Return [x, y] of the center of cell containing provided text 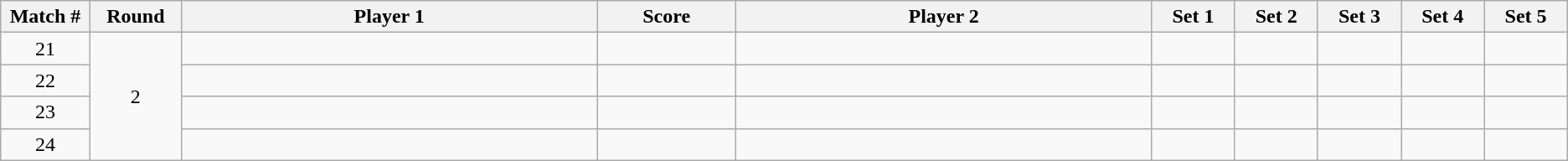
Player 2 [943, 17]
23 [45, 112]
Score [667, 17]
Set 1 [1193, 17]
24 [45, 144]
Round [136, 17]
Set 2 [1277, 17]
Set 3 [1359, 17]
2 [136, 96]
Match # [45, 17]
22 [45, 80]
Set 5 [1526, 17]
Player 1 [389, 17]
21 [45, 49]
Set 4 [1442, 17]
